Extract the (X, Y) coordinate from the center of the cell holding the provided text.  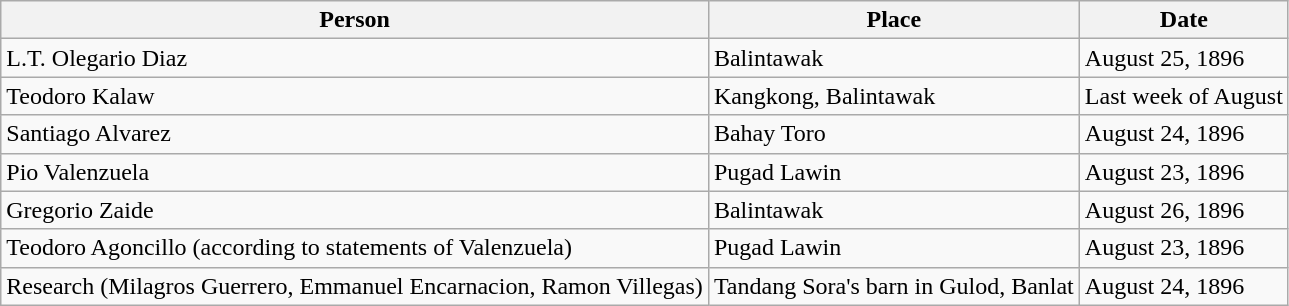
Bahay Toro (894, 134)
Kangkong, Balintawak (894, 96)
August 25, 1896 (1184, 58)
Date (1184, 20)
Teodoro Kalaw (355, 96)
August 26, 1896 (1184, 210)
Last week of August (1184, 96)
Santiago Alvarez (355, 134)
Person (355, 20)
Research (Milagros Guerrero, Emmanuel Encarnacion, Ramon Villegas) (355, 286)
Place (894, 20)
Tandang Sora's barn in Gulod, Banlat (894, 286)
L.T. Olegario Diaz (355, 58)
Gregorio Zaide (355, 210)
Teodoro Agoncillo (according to statements of Valenzuela) (355, 248)
Pio Valenzuela (355, 172)
